Provide the [X, Y] coordinate of the cell's center where the given text is located.  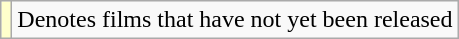
Denotes films that have not yet been released [235, 20]
